Find where the given text appears and provide that cell's center as [X, Y] coordinate. 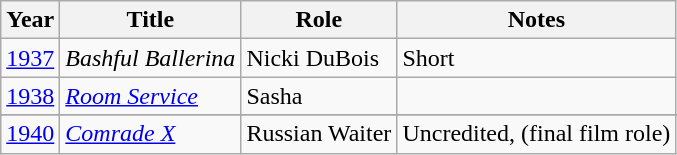
Russian Waiter [319, 134]
Role [319, 20]
Notes [536, 20]
Nicki DuBois [319, 58]
1938 [30, 96]
1937 [30, 58]
Room Service [150, 96]
Short [536, 58]
Title [150, 20]
Comrade X [150, 134]
Year [30, 20]
Sasha [319, 96]
1940 [30, 134]
Bashful Ballerina [150, 58]
Uncredited, (final film role) [536, 134]
